For the text-containing cell, return its midpoint in [X, Y] coordinate format. 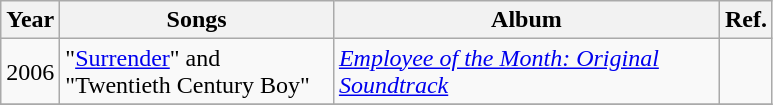
Ref. [746, 20]
"Surrender" and "Twentieth Century Boy" [197, 72]
Songs [197, 20]
Employee of the Month: Original Soundtrack [526, 72]
Year [30, 20]
2006 [30, 72]
Album [526, 20]
